From the cell containing the given text, extract its center point as (X, Y) coordinate. 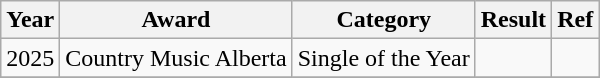
Category (384, 20)
Country Music Alberta (176, 58)
Result (513, 20)
Single of the Year (384, 58)
Year (30, 20)
2025 (30, 58)
Ref (576, 20)
Award (176, 20)
